Detect which cell encompasses the target text, then output its [X, Y] center coordinate. 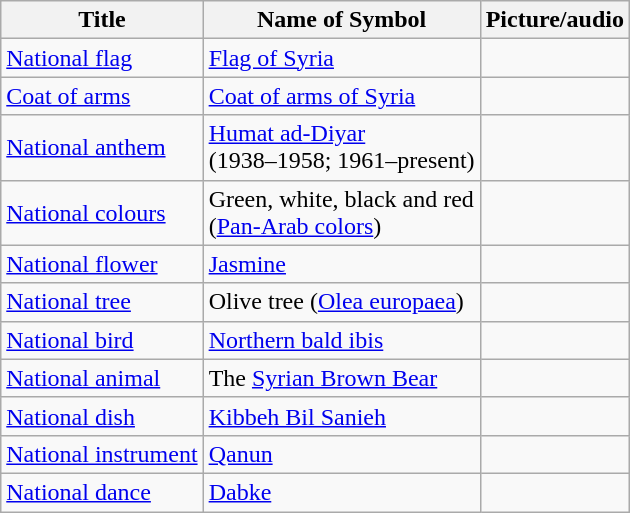
Olive tree (Olea europaea) [342, 302]
Humat ad-Diyar(1938–1958; 1961–present) [342, 148]
National flower [102, 264]
National colours [102, 212]
National flag [102, 58]
Jasmine [342, 264]
National tree [102, 302]
Name of Symbol [342, 20]
National animal [102, 378]
National bird [102, 340]
Flag of Syria [342, 58]
Qanun [342, 454]
Coat of arms of Syria [342, 96]
Dabke [342, 492]
National anthem [102, 148]
Green, white, black and red(Pan-Arab colors) [342, 212]
Title [102, 20]
Kibbeh Bil Sanieh [342, 416]
National dish [102, 416]
The Syrian Brown Bear [342, 378]
National instrument [102, 454]
Picture/audio [554, 20]
Northern bald ibis [342, 340]
National dance [102, 492]
Coat of arms [102, 96]
